Return [x, y] of the center of cell containing provided text 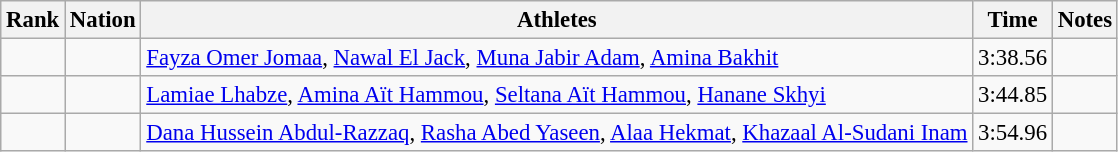
Nation [103, 20]
Athletes [557, 20]
Fayza Omer Jomaa, Nawal El Jack, Muna Jabir Adam, Amina Bakhit [557, 58]
3:38.56 [1013, 58]
Dana Hussein Abdul-Razzaq, Rasha Abed Yaseen, Alaa Hekmat, Khazaal Al-Sudani Inam [557, 133]
Notes [1084, 20]
3:44.85 [1013, 95]
3:54.96 [1013, 133]
Time [1013, 20]
Lamiae Lhabze, Amina Aït Hammou, Seltana Aït Hammou, Hanane Skhyi [557, 95]
Rank [33, 20]
